Identify which cell holds the provided text, then report its [X, Y] central coordinate. 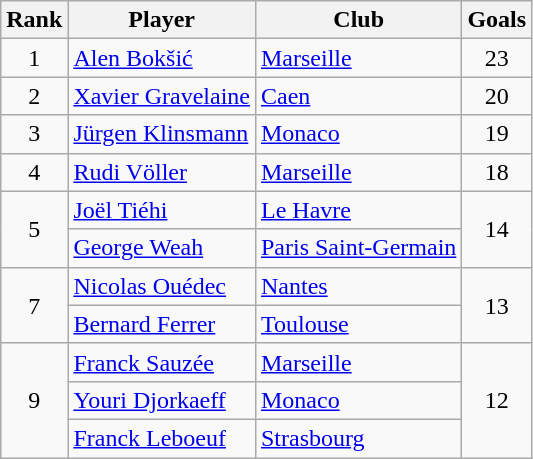
9 [34, 400]
13 [497, 305]
14 [497, 229]
5 [34, 229]
Nicolas Ouédec [162, 286]
3 [34, 134]
Rudi Völler [162, 172]
Toulouse [358, 324]
Youri Djorkaeff [162, 400]
Franck Leboeuf [162, 438]
23 [497, 58]
Le Havre [358, 210]
Nantes [358, 286]
1 [34, 58]
Player [162, 20]
Joël Tiéhi [162, 210]
20 [497, 96]
Bernard Ferrer [162, 324]
Franck Sauzée [162, 362]
Goals [497, 20]
7 [34, 305]
Caen [358, 96]
Alen Bokšić [162, 58]
George Weah [162, 248]
Club [358, 20]
Paris Saint-Germain [358, 248]
Jürgen Klinsmann [162, 134]
2 [34, 96]
Xavier Gravelaine [162, 96]
4 [34, 172]
Strasbourg [358, 438]
19 [497, 134]
Rank [34, 20]
12 [497, 400]
18 [497, 172]
